Identify which cell holds the provided text, then report its [x, y] central coordinate. 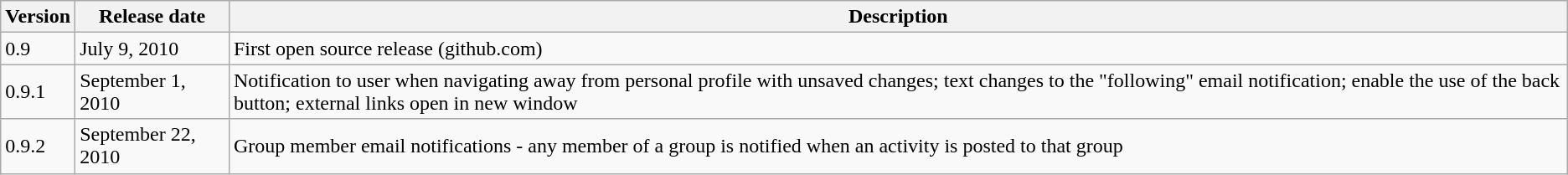
First open source release (github.com) [898, 49]
July 9, 2010 [152, 49]
September 1, 2010 [152, 92]
0.9.2 [39, 146]
Group member email notifications - any member of a group is notified when an activity is posted to that group [898, 146]
Release date [152, 17]
Version [39, 17]
September 22, 2010 [152, 146]
0.9 [39, 49]
Description [898, 17]
0.9.1 [39, 92]
